Identify which cell holds the provided text, then report its (x, y) central coordinate. 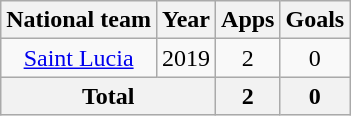
Saint Lucia (79, 58)
Apps (248, 20)
National team (79, 20)
2019 (186, 58)
Year (186, 20)
Total (108, 96)
Goals (315, 20)
